Return the [X, Y] coordinate for the center point of the cell that contains the specified text.  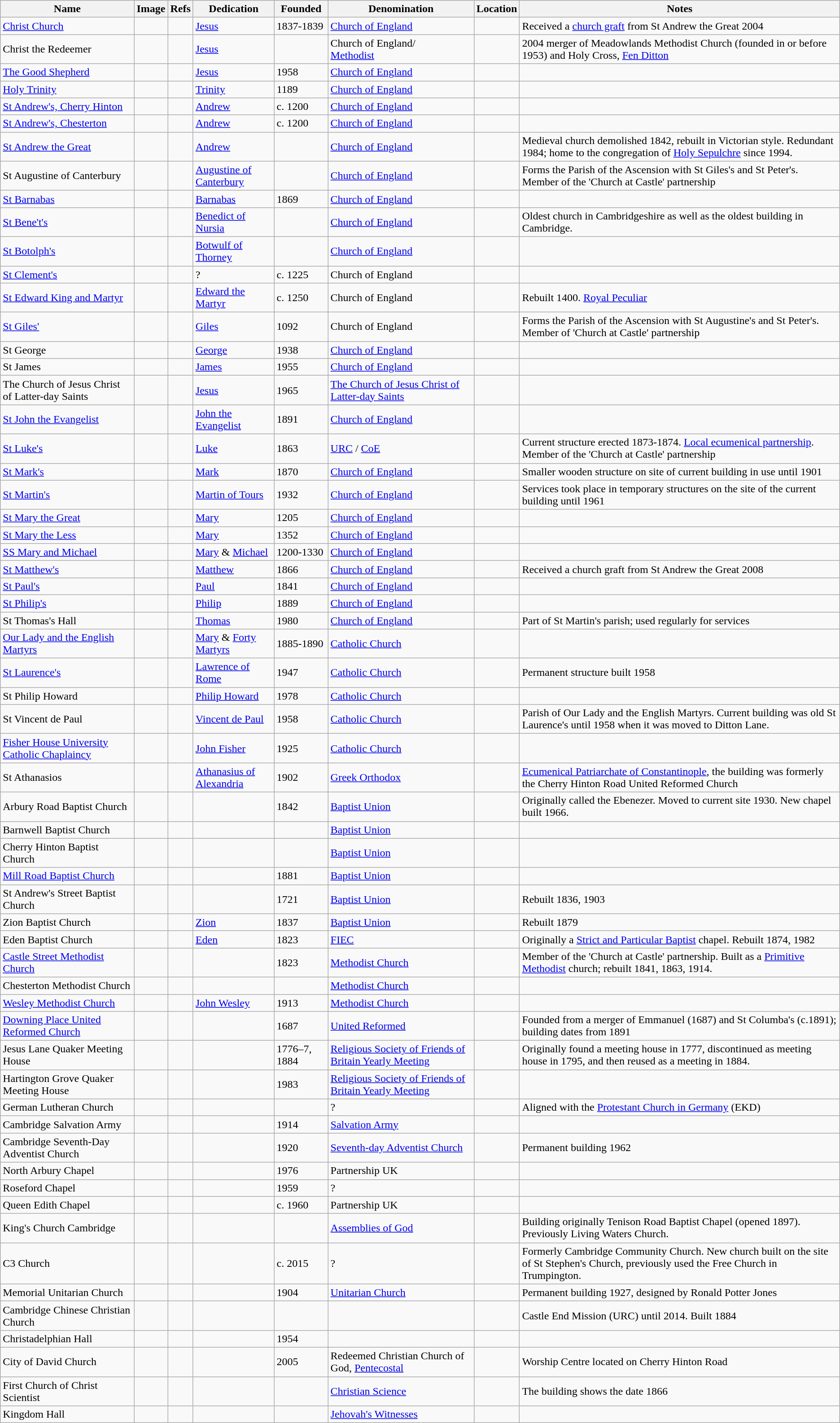
Assemblies of God [401, 1228]
Castle End Mission (URC) until 2014. Built 1884 [679, 1316]
1959 [301, 1188]
St Vincent de Paul [67, 719]
St James [67, 367]
c. 1225 [301, 274]
City of David Church [67, 1362]
1842 [301, 807]
Seventh-day Adventist Church [401, 1148]
Rebuilt 1400. Royal Peculiar [679, 298]
Cambridge Chinese Christian Church [67, 1316]
Services took place in temporary structures on the site of the current building until 1961 [679, 495]
Permanent building 1962 [679, 1148]
St Andrew's Street Baptist Church [67, 899]
Zion [233, 922]
John Wesley [233, 1003]
1837-1839 [301, 26]
URC / CoE [401, 449]
1352 [301, 535]
St Athanasios [67, 777]
Founded [301, 9]
Jesus Lane Quaker Meeting House [67, 1055]
Mary & Michael [233, 552]
1914 [301, 1125]
Forms the Parish of the Ascension with St Giles's and St Peter's. Member of the 'Church at Castle' partnership [679, 176]
St Andrew's, Cherry Hinton [67, 106]
Wesley Methodist Church [67, 1003]
St Luke's [67, 449]
St Botolph's [67, 251]
St John the Evangelist [67, 419]
Rebuilt 1879 [679, 922]
1687 [301, 1026]
North Arbury Chapel [67, 1171]
1889 [301, 603]
John Fisher [233, 749]
St Edward King and Martyr [67, 298]
1881 [301, 876]
Memorial Unitarian Church [67, 1292]
St Andrew the Great [67, 146]
Thomas [233, 621]
1863 [301, 449]
1925 [301, 749]
Luke [233, 449]
Chesterton Methodist Church [67, 985]
Denomination [401, 9]
Benedict of Nursia [233, 222]
Eden Baptist Church [67, 939]
Athanasius of Alexandria [233, 777]
1902 [301, 777]
Formerly Cambridge Community Church. New church built on the site of St Stephen's Church, previously used the Free Church in Trumpington. [679, 1263]
1841 [301, 586]
c. 1960 [301, 1205]
Parish of Our Lady and the English Martyrs. Current building was old St Laurence's until 1958 when it was moved to Ditton Lane. [679, 719]
Downing Place United Reformed Church [67, 1026]
Vincent de Paul [233, 719]
St Laurence's [67, 673]
Barnabas [233, 199]
Received a church graft from St Andrew the Great 2008 [679, 569]
German Lutheran Church [67, 1108]
Jehovah's Witnesses [401, 1414]
United Reformed [401, 1026]
1837 [301, 922]
Hartington Grove Quaker Meeting House [67, 1084]
FIEC [401, 939]
1870 [301, 472]
1978 [301, 696]
James [233, 367]
Dedication [233, 9]
St Andrew's, Chesterton [67, 123]
1955 [301, 367]
St Philip's [67, 603]
Lawrence of Rome [233, 673]
Refs [180, 9]
St George [67, 350]
Location [497, 9]
Smaller wooden structure on site of current building in use until 1901 [679, 472]
Edward the Martyr [233, 298]
Current structure erected 1873-1874. Local ecumenical partnership. Member of the 'Church at Castle' partnership [679, 449]
Cambridge Salvation Army [67, 1125]
1938 [301, 350]
Unitarian Church [401, 1292]
Christian Science [401, 1391]
Our Lady and the English Martyrs [67, 644]
Permanent building 1927, designed by Ronald Potter Jones [679, 1292]
Zion Baptist Church [67, 922]
c. 1250 [301, 298]
1205 [301, 518]
Paul [233, 586]
1920 [301, 1148]
St Mary the Less [67, 535]
St Paul's [67, 586]
Castle Street Methodist Church [67, 962]
Aligned with the Protestant Church in Germany (EKD) [679, 1108]
Botwulf of Thorney [233, 251]
St Bene't's [67, 222]
Mill Road Baptist Church [67, 876]
Permanent structure built 1958 [679, 673]
St Philip Howard [67, 696]
Church of England/Methodist [401, 49]
Trinity [233, 89]
Queen Edith Chapel [67, 1205]
Cambridge Seventh-Day Adventist Church [67, 1148]
Eden [233, 939]
Oldest church in Cambridgeshire as well as the oldest building in Cambridge. [679, 222]
Christadelphian Hall [67, 1339]
1189 [301, 89]
1932 [301, 495]
Worship Centre located on Cherry Hinton Road [679, 1362]
1200-1330 [301, 552]
1904 [301, 1292]
1983 [301, 1084]
Philip [233, 603]
First Church of Christ Scientist [67, 1391]
Member of the 'Church at Castle' partnership. Built as a Primitive Methodist church; rebuilt 1841, 1863, 1914. [679, 962]
1965 [301, 390]
Notes [679, 9]
Founded from a merger of Emmanuel (1687) and St Columba's (c.1891); building dates from 1891 [679, 1026]
Ecumenical Patriarchate of Constantinople, the building was formerly the Cherry Hinton Road United Reformed Church [679, 777]
St Matthew's [67, 569]
Christ the Redeemer [67, 49]
Medieval church demolished 1842, rebuilt in Victorian style. Redundant 1984; home to the congregation of Holy Sepulchre since 1994. [679, 146]
Image [151, 9]
1721 [301, 899]
2004 merger of Meadowlands Methodist Church (founded in or before 1953) and Holy Cross, Fen Ditton [679, 49]
Received a church graft from St Andrew the Great 2004 [679, 26]
Roseford Chapel [67, 1188]
1954 [301, 1339]
St Martin's [67, 495]
Originally a Strict and Particular Baptist chapel. Rebuilt 1874, 1982 [679, 939]
Giles [233, 327]
1947 [301, 673]
Kingdom Hall [67, 1414]
St Augustine of Canterbury [67, 176]
St Mary the Great [67, 518]
1976 [301, 1171]
Fisher House University Catholic Chaplaincy [67, 749]
Rebuilt 1836, 1903 [679, 899]
Barnwell Baptist Church [67, 830]
St Clement's [67, 274]
C3 Church [67, 1263]
Originally found a meeting house in 1777, discontinued as meeting house in 1795, and then reused as a meeting in 1884. [679, 1055]
George [233, 350]
Name [67, 9]
Mark [233, 472]
The Good Shepherd [67, 72]
Mary & Forty Martyrs [233, 644]
Arbury Road Baptist Church [67, 807]
c. 2015 [301, 1263]
1869 [301, 199]
Originally called the Ebenezer. Moved to current site 1930. New chapel built 1966. [679, 807]
1776–7, 1884 [301, 1055]
1092 [301, 327]
Part of St Martin's parish; used regularly for services [679, 621]
St Barnabas [67, 199]
Cherry Hinton Baptist Church [67, 853]
1866 [301, 569]
SS Mary and Michael [67, 552]
1913 [301, 1003]
Redeemed Christian Church of God, Pentecostal [401, 1362]
St Giles' [67, 327]
Forms the Parish of the Ascension with St Augustine's and St Peter's. Member of 'Church at Castle' partnership [679, 327]
The building shows the date 1866 [679, 1391]
1980 [301, 621]
Augustine of Canterbury [233, 176]
2005 [301, 1362]
St Thomas's Hall [67, 621]
Greek Orthodox [401, 777]
King's Church Cambridge [67, 1228]
Christ Church [67, 26]
Philip Howard [233, 696]
Building originally Tenison Road Baptist Chapel (opened 1897). Previously Living Waters Church. [679, 1228]
Matthew [233, 569]
St Mark's [67, 472]
Salvation Army [401, 1125]
1891 [301, 419]
Holy Trinity [67, 89]
John the Evangelist [233, 419]
1885-1890 [301, 644]
Martin of Tours [233, 495]
